Capture the cell that displays the provided text and extract its [x, y] central coordinate. 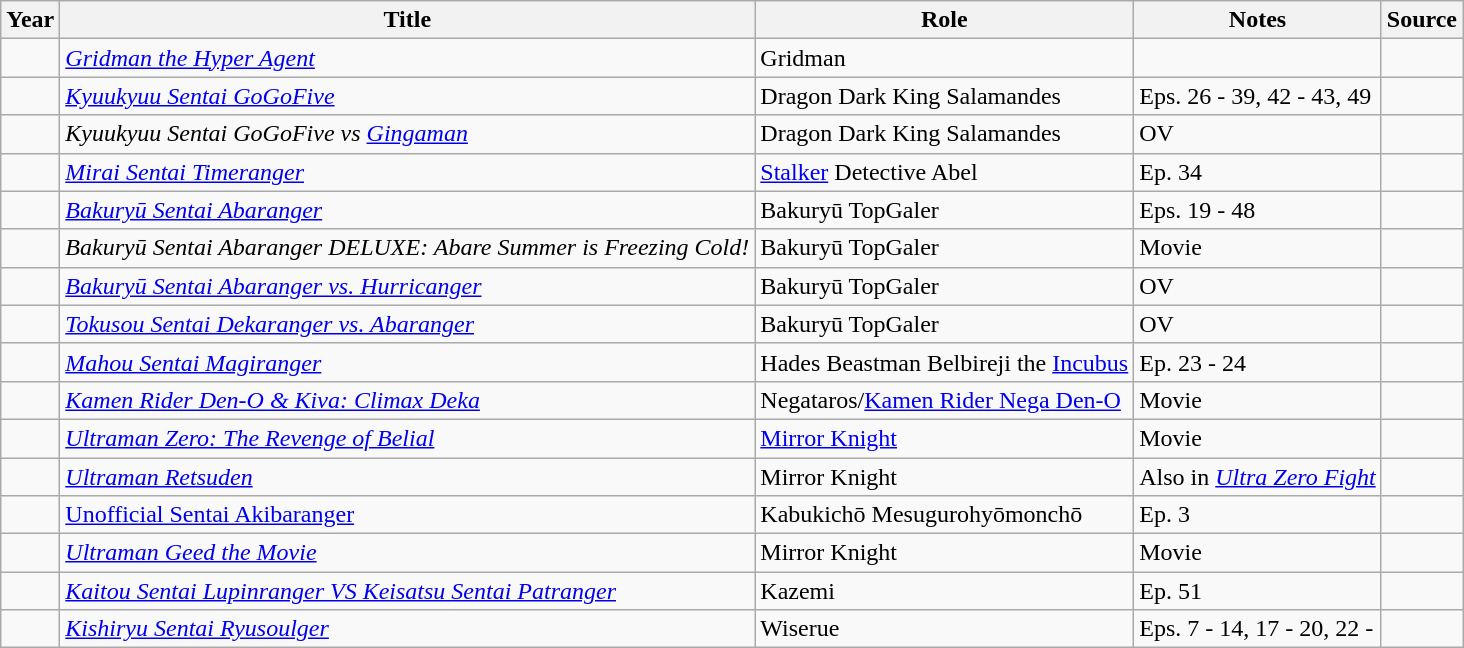
Title [408, 20]
Gridman [944, 58]
Kyuukyuu Sentai GoGoFive vs Gingaman [408, 134]
Mahou Sentai Magiranger [408, 362]
Negataros/Kamen Rider Nega Den-O [944, 400]
Kyuukyuu Sentai GoGoFive [408, 96]
Ep. 51 [1258, 591]
Kaitou Sentai Lupinranger VS Keisatsu Sentai Patranger [408, 591]
Gridman the Hyper Agent [408, 58]
Bakuryū Sentai Abaranger [408, 210]
Notes [1258, 20]
Ultraman Zero: The Revenge of Belial [408, 438]
Ep. 3 [1258, 515]
Kamen Rider Den-O & Kiva: Climax Deka [408, 400]
Bakuryū Sentai Abaranger DELUXE: Abare Summer is Freezing Cold! [408, 248]
Unofficial Sentai Akibaranger [408, 515]
Eps. 7 - 14, 17 - 20, 22 - [1258, 629]
Kazemi [944, 591]
Ep. 23 - 24 [1258, 362]
Kabukichō Mesugurohyōmonchō [944, 515]
Tokusou Sentai Dekaranger vs. Abaranger [408, 324]
Also in Ultra Zero Fight [1258, 477]
Eps. 26 - 39, 42 - 43, 49 [1258, 96]
Source [1422, 20]
Bakuryū Sentai Abaranger vs. Hurricanger [408, 286]
Ultraman Geed the Movie [408, 553]
Wiserue [944, 629]
Hades Beastman Belbireji the Incubus [944, 362]
Stalker Detective Abel [944, 172]
Ultraman Retsuden [408, 477]
Mirai Sentai Timeranger [408, 172]
Kishiryu Sentai Ryusoulger [408, 629]
Year [30, 20]
Ep. 34 [1258, 172]
Eps. 19 - 48 [1258, 210]
Role [944, 20]
